Determine the (x, y) coordinate at the center of the cell enclosing the given text.  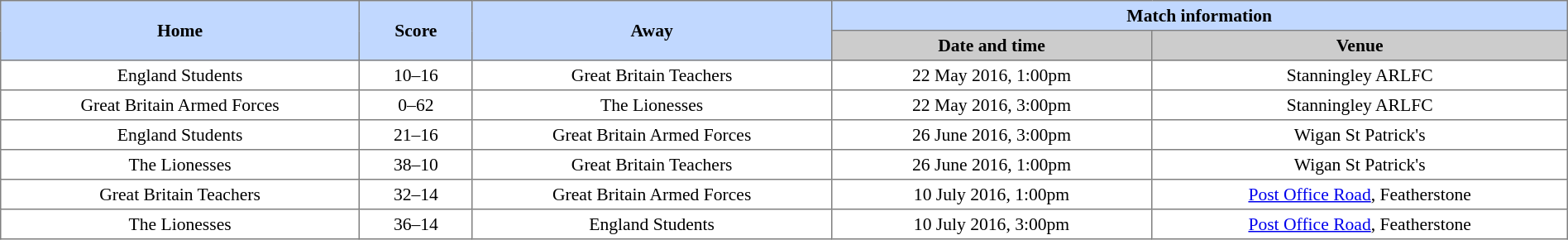
32–14 (415, 194)
36–14 (415, 224)
22 May 2016, 3:00pm (992, 105)
22 May 2016, 1:00pm (992, 75)
21–16 (415, 135)
10–16 (415, 75)
Date and time (992, 46)
10 July 2016, 1:00pm (992, 194)
Score (415, 31)
26 June 2016, 1:00pm (992, 165)
Away (652, 31)
10 July 2016, 3:00pm (992, 224)
Venue (1360, 46)
26 June 2016, 3:00pm (992, 135)
Match information (1199, 16)
Home (180, 31)
0–62 (415, 105)
38–10 (415, 165)
